Return the [X, Y] coordinate for the center point of the cell that contains the specified text.  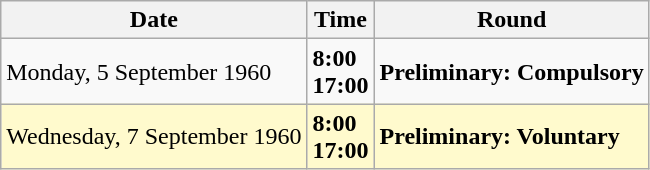
Wednesday, 7 September 1960 [154, 136]
Time [340, 20]
Round [512, 20]
Date [154, 20]
Preliminary: Compulsory [512, 72]
Monday, 5 September 1960 [154, 72]
Preliminary: Voluntary [512, 136]
